Determine the [X, Y] coordinate at the center of the cell enclosing the given text.  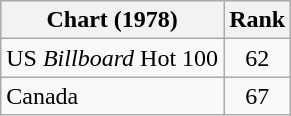
US Billboard Hot 100 [112, 58]
Rank [258, 20]
Canada [112, 96]
67 [258, 96]
Chart (1978) [112, 20]
62 [258, 58]
